Determine the [X, Y] coordinate at the center of the cell enclosing the given text.  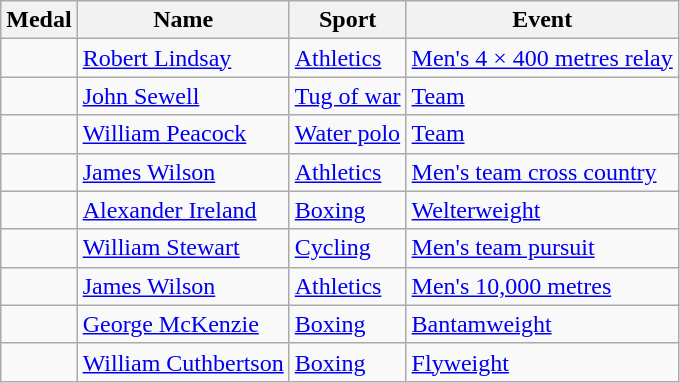
Tug of war [348, 96]
Event [542, 20]
William Stewart [183, 248]
Sport [348, 20]
William Peacock [183, 134]
George McKenzie [183, 324]
Men's team pursuit [542, 248]
Men's 10,000 metres [542, 286]
Alexander Ireland [183, 210]
Cycling [348, 248]
Medal [39, 20]
Men's team cross country [542, 172]
Robert Lindsay [183, 58]
Name [183, 20]
Flyweight [542, 362]
Welterweight [542, 210]
William Cuthbertson [183, 362]
Bantamweight [542, 324]
John Sewell [183, 96]
Water polo [348, 134]
Men's 4 × 400 metres relay [542, 58]
